For the text-containing cell, return its midpoint in (X, Y) coordinate format. 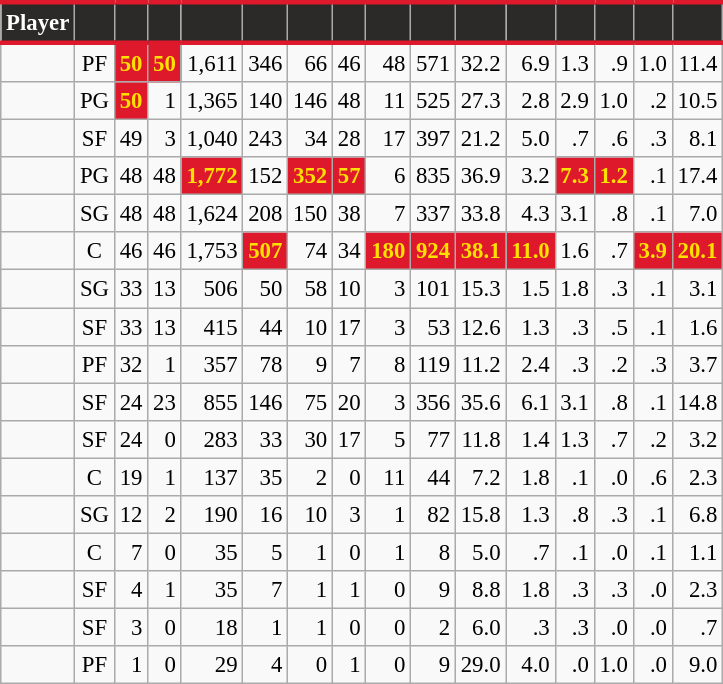
75 (310, 402)
356 (434, 402)
415 (212, 327)
7.3 (574, 176)
82 (434, 515)
1,365 (212, 101)
33.8 (480, 214)
29 (212, 665)
1.2 (614, 176)
119 (434, 364)
397 (434, 139)
101 (434, 289)
507 (266, 251)
38.1 (480, 251)
21.2 (480, 139)
27.3 (480, 101)
1,753 (212, 251)
1,040 (212, 139)
15.8 (480, 515)
924 (434, 251)
12 (130, 515)
10.5 (697, 101)
283 (212, 439)
11.0 (530, 251)
4.0 (530, 665)
3.7 (697, 364)
1,772 (212, 176)
23 (164, 402)
20.1 (697, 251)
57 (348, 176)
32.2 (480, 62)
180 (388, 251)
8.1 (697, 139)
1,611 (212, 62)
15.3 (480, 289)
19 (130, 477)
6.8 (697, 515)
6.9 (530, 62)
.5 (614, 327)
78 (266, 364)
38 (348, 214)
352 (310, 176)
32 (130, 364)
4.3 (530, 214)
152 (266, 176)
.9 (614, 62)
9.0 (697, 665)
53 (434, 327)
208 (266, 214)
20 (348, 402)
2.4 (530, 364)
36.9 (480, 176)
2.8 (530, 101)
7.2 (480, 477)
66 (310, 62)
346 (266, 62)
35.6 (480, 402)
7.0 (697, 214)
1.5 (530, 289)
357 (212, 364)
1.1 (697, 552)
506 (212, 289)
3.9 (652, 251)
11.8 (480, 439)
6.1 (530, 402)
49 (130, 139)
137 (212, 477)
11.4 (697, 62)
28 (348, 139)
6.0 (480, 627)
1,624 (212, 214)
1.4 (530, 439)
12.6 (480, 327)
58 (310, 289)
6 (388, 176)
571 (434, 62)
77 (434, 439)
17.4 (697, 176)
855 (212, 402)
835 (434, 176)
30 (310, 439)
525 (434, 101)
8.8 (480, 590)
2.9 (574, 101)
243 (266, 139)
150 (310, 214)
14.8 (697, 402)
11.2 (480, 364)
337 (434, 214)
190 (212, 515)
29.0 (480, 665)
18 (212, 627)
140 (266, 101)
Player (38, 22)
74 (310, 251)
16 (266, 515)
